Return the [x, y] coordinate for the center point of the cell that contains the specified text.  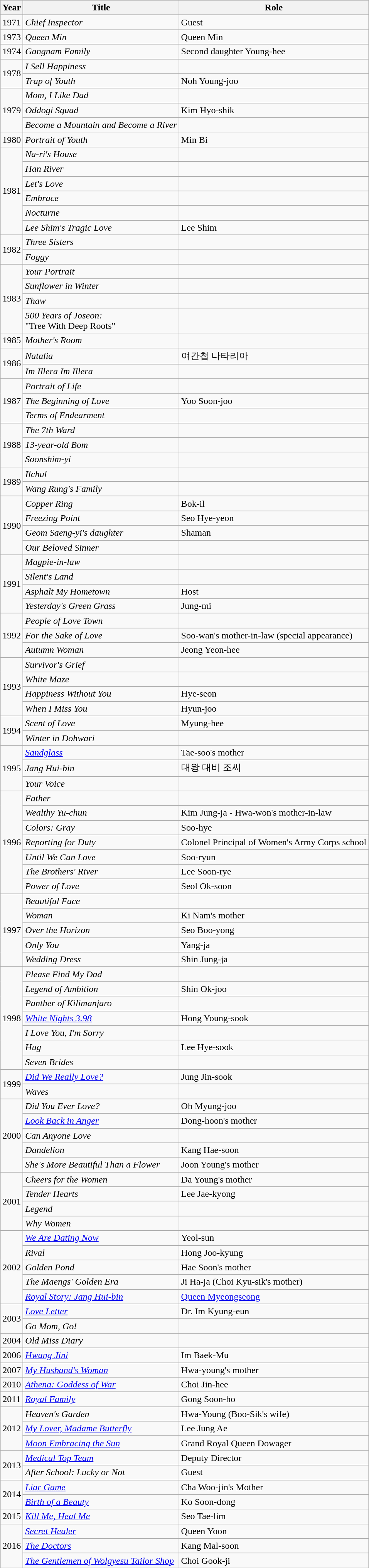
Did You Ever Love? [101, 1106]
Jung-mi [274, 606]
2015 [12, 1516]
Shin Jung-ja [274, 960]
Joon Young's mother [274, 1165]
Ki Nam's mother [274, 916]
1998 [12, 1018]
1987 [12, 401]
Chief Inspector [101, 22]
Let's Love [101, 184]
Please Find My Dad [101, 974]
Royal Family [101, 1399]
2012 [12, 1429]
Terms of Endearment [101, 415]
White Maze [101, 679]
Over the Horizon [101, 930]
Kang Hae-soon [274, 1150]
1992 [12, 635]
Until We Can Love [101, 857]
I Sell Happiness [101, 66]
Myung-hee [274, 723]
Kim Hyo-shik [274, 110]
Im Baek-Mu [274, 1355]
Tender Hearts [101, 1194]
Legend [101, 1209]
Jeong Yeon-hee [274, 650]
Choi Gook-ji [274, 1560]
2000 [12, 1135]
Soo-hye [274, 828]
1993 [12, 687]
Father [101, 798]
Geom Saeng-yi's daughter [101, 533]
2014 [12, 1494]
Royal Story: Jang Hui-bin [101, 1297]
Jung Jin-sook [274, 1077]
1973 [12, 37]
Hae Soon's mother [274, 1267]
Gangnam Family [101, 52]
Jang Hui-bin [101, 768]
Dandelion [101, 1150]
2002 [12, 1267]
Panther of Kilimanjaro [101, 1003]
Beautiful Face [101, 901]
1985 [12, 340]
Na-ri's House [101, 154]
1995 [12, 768]
White Nights 3.98 [101, 1018]
Old Miss Diary [101, 1340]
The 7th Ward [101, 430]
1988 [12, 445]
Hwang Jini [101, 1355]
The Maengs' Golden Era [101, 1282]
2001 [12, 1201]
Become a Mountain and Become a River [101, 125]
The Beginning of Love [101, 401]
Han River [101, 169]
After School: Lucky or Not [101, 1473]
Silent's Land [101, 577]
Seo Tae-lim [274, 1516]
Athena: Goddess of War [101, 1385]
Foggy [101, 257]
Woman [101, 916]
Second daughter Young-hee [274, 52]
1996 [12, 842]
Waves [101, 1091]
Legend of Ambition [101, 989]
Look Back in Anger [101, 1121]
여간첩 나타리아 [274, 356]
Lee Jae-kyong [274, 1194]
Deputy Director [274, 1458]
1980 [12, 139]
Your Voice [101, 784]
Hwa-young's mother [274, 1370]
Ilchul [101, 474]
Embrace [101, 198]
1974 [12, 52]
Lee Shim's Tragic Love [101, 228]
Our Beloved Sinner [101, 547]
Shin Ok-joo [274, 989]
The Doctors [101, 1546]
For the Sake of Love [101, 635]
Noh Young-joo [274, 81]
Shaman [274, 533]
Love Letter [101, 1311]
2016 [12, 1546]
Kill Me, Heal Me [101, 1516]
Da Young's mother [274, 1179]
Did We Really Love? [101, 1077]
Tae-soo's mother [274, 752]
Why Women [101, 1223]
Winter in Dohwari [101, 738]
Min Bi [274, 139]
Role [274, 8]
Bok-il [274, 503]
1981 [12, 191]
Seol Ok-soon [274, 886]
Title [101, 8]
Portrait of Youth [101, 139]
The Brothers' River [101, 871]
My Husband's Woman [101, 1370]
1979 [12, 110]
Colonel Principal of Women's Army Corps school [274, 842]
1994 [12, 730]
1978 [12, 74]
Trap of Youth [101, 81]
Secret Healer [101, 1531]
Sunflower in Winter [101, 286]
Hong Young-sook [274, 1018]
Rival [101, 1253]
Hyun-joo [274, 709]
Three Sisters [101, 242]
Seo Boo-yong [274, 930]
1997 [12, 930]
Ko Soon-dong [274, 1502]
Choi Jin-hee [274, 1385]
Kang Mal-soon [274, 1546]
Nocturne [101, 213]
Host [274, 591]
Gong Soon-ho [274, 1399]
Liar Game [101, 1487]
2011 [12, 1399]
Yang-ja [274, 945]
Dong-hoon's mother [274, 1121]
Moon Embracing the Sun [101, 1443]
Your Portrait [101, 271]
Seven Brides [101, 1062]
Grand Royal Queen Dowager [274, 1443]
2006 [12, 1355]
1971 [12, 22]
Yesterday's Green Grass [101, 606]
2003 [12, 1318]
Cha Woo-jin's Mother [274, 1487]
Oh Myung-joo [274, 1106]
Queen Yoon [274, 1531]
1983 [12, 299]
I Love You, I'm Sorry [101, 1033]
Soonshim-yi [101, 459]
Mother's Room [101, 340]
2004 [12, 1340]
Heaven's Garden [101, 1414]
We Are Dating Now [101, 1238]
Lee Soon-rye [274, 871]
1982 [12, 250]
500 Years of Joseon:"Tree With Deep Roots" [101, 320]
Go Mom, Go! [101, 1326]
Year [12, 8]
Oddogi Squad [101, 110]
Power of Love [101, 886]
Queen Myeongseong [274, 1297]
Kim Jung-ja - Hwa-won's mother-in-law [274, 813]
Can Anyone Love [101, 1136]
Soo-ryun [274, 857]
Survivor's Grief [101, 665]
Cheers for the Women [101, 1179]
The Gentlemen of Wolgyesu Tailor Shop [101, 1560]
1990 [12, 525]
Thaw [101, 301]
Mom, I Like Dad [101, 95]
Natalia [101, 356]
Hye-seon [274, 694]
Ji Ha-ja (Choi Kyu-sik's mother) [274, 1282]
Happiness Without You [101, 694]
1989 [12, 481]
Copper Ring [101, 503]
Autumn Woman [101, 650]
Dr. Im Kyung-eun [274, 1311]
She's More Beautiful Than a Flower [101, 1165]
Lee Hye-sook [274, 1047]
Seo Hye-yeon [274, 518]
2007 [12, 1370]
13-year-old Bom [101, 445]
Lee Jung Ae [274, 1429]
1991 [12, 584]
대왕 대비 조씨 [274, 768]
When I Miss You [101, 709]
Portrait of Life [101, 386]
Wedding Dress [101, 960]
Scent of Love [101, 723]
Colors: Gray [101, 828]
Soo-wan's mother-in-law (special appearance) [274, 635]
Hong Joo-kyung [274, 1253]
Medical Top Team [101, 1458]
2010 [12, 1385]
Birth of a Beauty [101, 1502]
People of Love Town [101, 621]
Golden Pond [101, 1267]
Yoo Soon-joo [274, 401]
Wealthy Yu-chun [101, 813]
Yeol-sun [274, 1238]
Magpie-in-law [101, 562]
Lee Shim [274, 228]
Wang Rung's Family [101, 489]
My Lover, Madame Butterfly [101, 1429]
Im Illera Im Illera [101, 372]
Hwa-Young (Boo-Sik's wife) [274, 1414]
1999 [12, 1084]
2013 [12, 1465]
Sandglass [101, 752]
1986 [12, 364]
Freezing Point [101, 518]
Reporting for Duty [101, 842]
Asphalt My Hometown [101, 591]
Only You [101, 945]
Hug [101, 1047]
